Identify which cell holds the provided text, then report its [x, y] central coordinate. 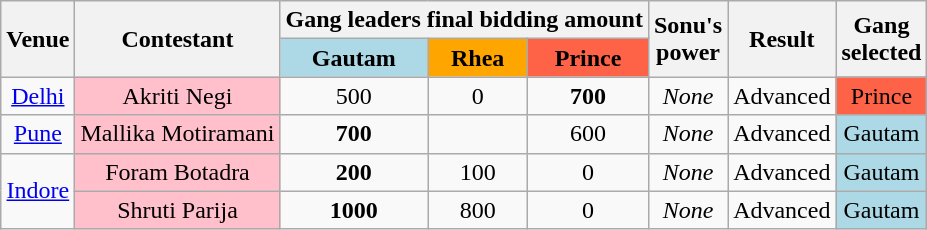
Rhea [478, 58]
200 [354, 172]
500 [354, 96]
Mallika Motiramani [178, 134]
1000 [354, 210]
600 [588, 134]
Pune [38, 134]
Result [782, 39]
100 [478, 172]
Sonu'spower [688, 39]
Indore [38, 191]
Venue [38, 39]
Delhi [38, 96]
Gang leaders final bidding amount [464, 20]
Akriti Negi [178, 96]
Foram Botadra [178, 172]
Shruti Parija [178, 210]
Gangselected [882, 39]
Contestant [178, 39]
800 [478, 210]
